Provide the (x, y) coordinate of the cell's center where the given text is located.  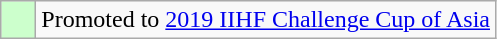
Promoted to 2019 IIHF Challenge Cup of Asia (266, 20)
